For the text-containing cell, return its midpoint in (x, y) coordinate format. 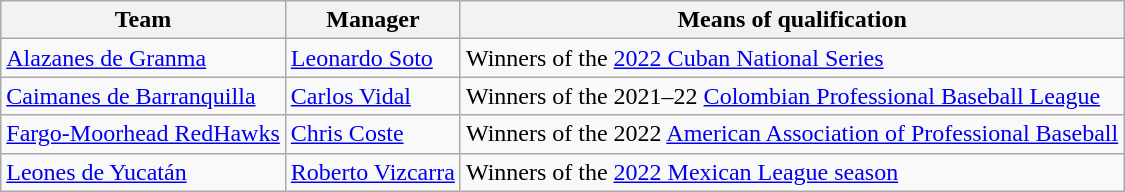
Winners of the 2022 American Association of Professional Baseball (792, 134)
Chris Coste (372, 134)
Alazanes de Granma (144, 58)
Team (144, 20)
Roberto Vizcarra (372, 172)
Winners of the 2022 Mexican League season (792, 172)
Fargo-Moorhead RedHawks (144, 134)
Winners of the 2022 Cuban National Series (792, 58)
Leonardo Soto (372, 58)
Caimanes de Barranquilla (144, 96)
Winners of the 2021–22 Colombian Professional Baseball League (792, 96)
Leones de Yucatán (144, 172)
Manager (372, 20)
Means of qualification (792, 20)
Carlos Vidal (372, 96)
